Find where the given text appears and provide that cell's center as (X, Y) coordinate. 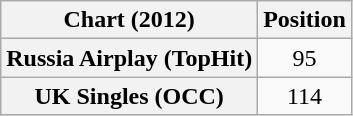
UK Singles (OCC) (130, 96)
95 (305, 58)
Position (305, 20)
Russia Airplay (TopHit) (130, 58)
114 (305, 96)
Chart (2012) (130, 20)
